Determine the (x, y) coordinate at the center of the cell enclosing the given text.  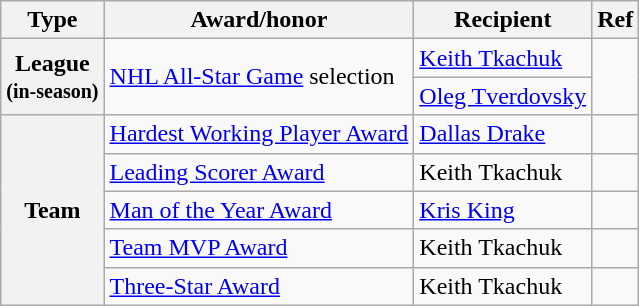
Recipient (503, 20)
Dallas Drake (503, 134)
Award/honor (259, 20)
Leading Scorer Award (259, 172)
NHL All-Star Game selection (259, 77)
Type (52, 20)
Man of the Year Award (259, 210)
Team MVP Award (259, 248)
Team (52, 210)
League(in-season) (52, 77)
Oleg Tverdovsky (503, 96)
Three-Star Award (259, 286)
Kris King (503, 210)
Ref (616, 20)
Hardest Working Player Award (259, 134)
